Search for the cell housing the specified text and yield its (x, y) center coordinate. 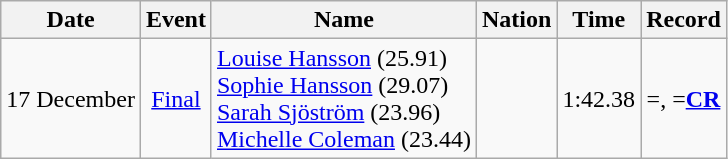
17 December (71, 98)
Nation (516, 20)
=, =CR (684, 98)
Event (176, 20)
Louise Hansson (25.91)Sophie Hansson (29.07)Sarah Sjöström (23.96)Michelle Coleman (23.44) (344, 98)
Date (71, 20)
Time (599, 20)
Name (344, 20)
Final (176, 98)
1:42.38 (599, 98)
Record (684, 20)
